For the text-containing cell, return its midpoint in (x, y) coordinate format. 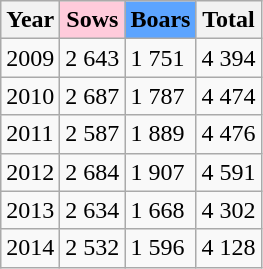
2 687 (92, 96)
4 302 (228, 210)
2010 (30, 96)
4 474 (228, 96)
4 476 (228, 134)
1 596 (160, 248)
Year (30, 20)
2 643 (92, 58)
Sows (92, 20)
2011 (30, 134)
2 684 (92, 172)
2014 (30, 248)
2 532 (92, 248)
1 668 (160, 210)
2 634 (92, 210)
1 889 (160, 134)
2 587 (92, 134)
2009 (30, 58)
Total (228, 20)
2013 (30, 210)
4 394 (228, 58)
Boars (160, 20)
2012 (30, 172)
1 907 (160, 172)
4 591 (228, 172)
4 128 (228, 248)
1 787 (160, 96)
1 751 (160, 58)
